Identify which cell holds the provided text, then report its [x, y] central coordinate. 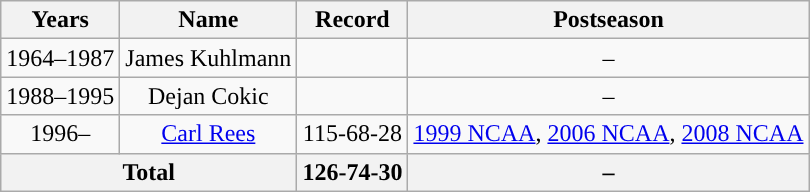
Postseason [608, 20]
Dejan Cokic [208, 96]
Total [149, 172]
1964–1987 [60, 58]
Name [208, 20]
James Kuhlmann [208, 58]
1999 NCAA, 2006 NCAA, 2008 NCAA [608, 134]
Carl Rees [208, 134]
126-74-30 [352, 172]
1996– [60, 134]
Record [352, 20]
Years [60, 20]
115-68-28 [352, 134]
1988–1995 [60, 96]
